For the text-containing cell, return its midpoint in [x, y] coordinate format. 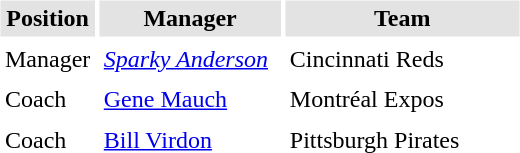
Cincinnati Reds [402, 59]
Gene Mauch [190, 100]
Sparky Anderson [190, 59]
Position [47, 18]
Montréal Expos [402, 100]
Team [402, 18]
Coach [47, 100]
